Detect which cell encompasses the target text, then output its (X, Y) center coordinate. 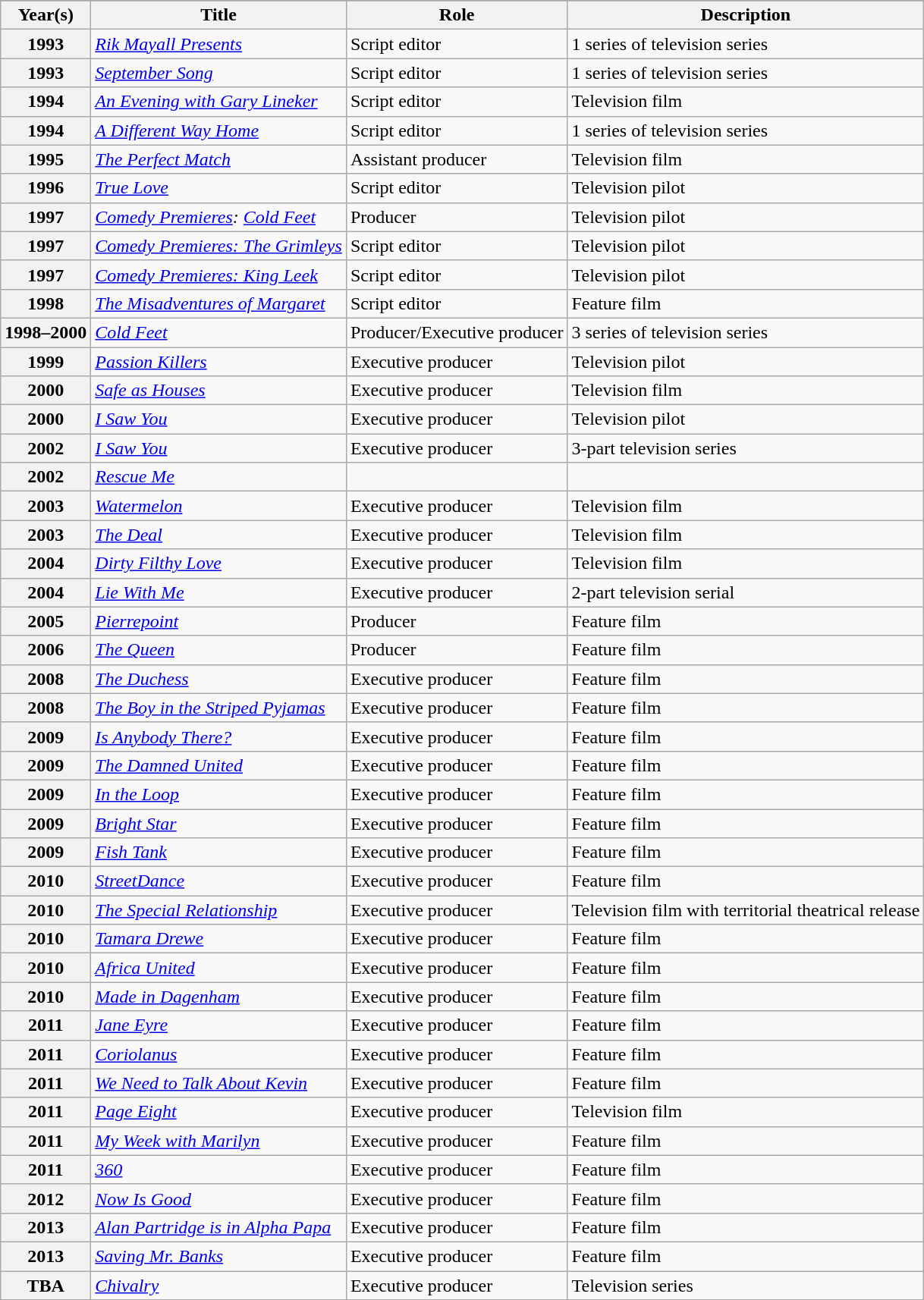
3-part television series (746, 448)
Dirty Filthy Love (218, 564)
Is Anybody There? (218, 736)
2012 (46, 1198)
Alan Partridge is in Alpha Papa (218, 1227)
2006 (46, 650)
Passion Killers (218, 362)
Role (457, 15)
The Duchess (218, 679)
In the Loop (218, 794)
True Love (218, 188)
2-part television serial (746, 592)
An Evening with Gary Lineker (218, 102)
My Week with Marilyn (218, 1141)
Cold Feet (218, 332)
Comedy Premieres: The Grimleys (218, 246)
1995 (46, 159)
2005 (46, 621)
Bright Star (218, 823)
Saving Mr. Banks (218, 1256)
Lie With Me (218, 592)
Page Eight (218, 1112)
Pierrepoint (218, 621)
Rescue Me (218, 477)
Comedy Premieres: King Leek (218, 275)
The Misadventures of Margaret (218, 303)
Coriolanus (218, 1054)
We Need to Talk About Kevin (218, 1083)
3 series of television series (746, 332)
The Damned United (218, 765)
Africa United (218, 968)
Safe as Houses (218, 391)
Assistant producer (457, 159)
StreetDance (218, 881)
Year(s) (46, 15)
Jane Eyre (218, 1025)
Producer/Executive producer (457, 332)
The Perfect Match (218, 159)
360 (218, 1170)
Television film with territorial theatrical release (746, 910)
Fish Tank (218, 853)
TBA (46, 1286)
Now Is Good (218, 1198)
Chivalry (218, 1286)
September Song (218, 73)
Title (218, 15)
A Different Way Home (218, 130)
The Boy in the Striped Pyjamas (218, 708)
1998–2000 (46, 332)
Watermelon (218, 506)
Television series (746, 1286)
The Special Relationship (218, 910)
Rik Mayall Presents (218, 44)
1998 (46, 303)
Tamara Drewe (218, 939)
The Queen (218, 650)
Description (746, 15)
Comedy Premieres: Cold Feet (218, 217)
Made in Dagenham (218, 997)
The Deal (218, 535)
1999 (46, 362)
1996 (46, 188)
